Identify which cell holds the provided text, then report its [X, Y] central coordinate. 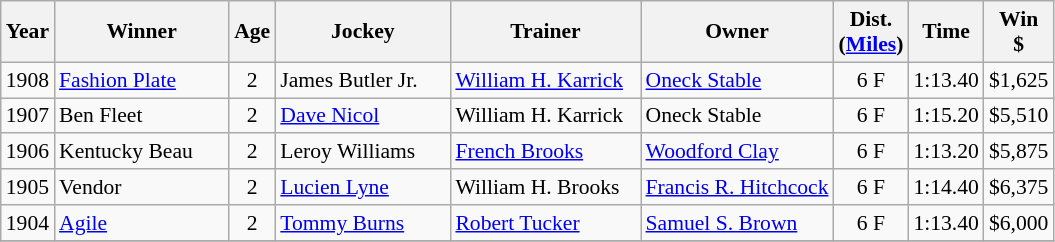
William H. Brooks [545, 187]
Lucien Lyne [362, 187]
$5,875 [1018, 152]
Time [946, 32]
Jockey [362, 32]
1:13.20 [946, 152]
1905 [28, 187]
1:15.20 [946, 116]
Agile [142, 223]
Samuel S. Brown [738, 223]
Age [252, 32]
Win$ [1018, 32]
Robert Tucker [545, 223]
$6,375 [1018, 187]
Francis R. Hitchcock [738, 187]
Leroy Williams [362, 152]
French Brooks [545, 152]
Trainer [545, 32]
James Butler Jr. [362, 80]
$1,625 [1018, 80]
Dave Nicol [362, 116]
Owner [738, 32]
Year [28, 32]
Dist. (Miles) [872, 32]
Woodford Clay [738, 152]
1906 [28, 152]
Fashion Plate [142, 80]
1907 [28, 116]
$6,000 [1018, 223]
Tommy Burns [362, 223]
Vendor [142, 187]
Winner [142, 32]
1908 [28, 80]
$5,510 [1018, 116]
1:14.40 [946, 187]
Ben Fleet [142, 116]
Kentucky Beau [142, 152]
1904 [28, 223]
